Scan for the cell matching the given text and deliver its (x, y) coordinate at center. 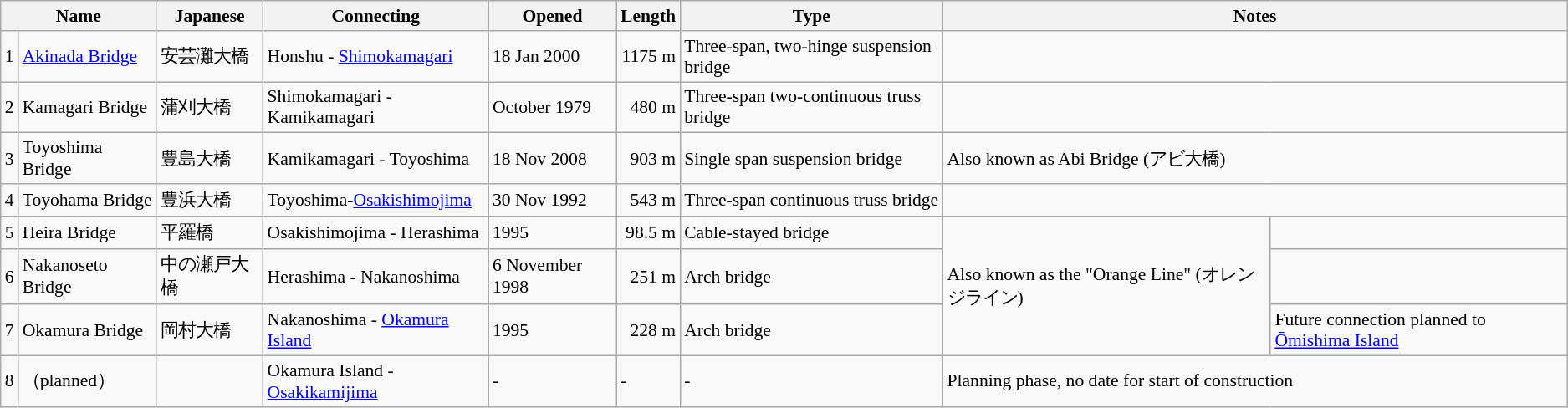
Cable-stayed bridge (811, 232)
6 November 1998 (552, 276)
Nakanoshima - Okamura Island (376, 331)
228 m (648, 331)
8 (10, 381)
蒲刈大橋 (210, 107)
18 Nov 2008 (552, 159)
Connecting (376, 16)
480 m (648, 107)
October 1979 (552, 107)
Type (811, 16)
1 (10, 57)
903 m (648, 159)
Japanese (210, 16)
18 Jan 2000 (552, 57)
Kamagari Bridge (87, 107)
2 (10, 107)
岡村大橋 (210, 331)
Planning phase, no date for start of construction (1254, 381)
中の瀬戸大橋 (210, 276)
Osakishimojima - Herashima (376, 232)
Toyoshima-Osakishimojima (376, 201)
30 Nov 1992 (552, 201)
Okamura Island - Osakikamijima (376, 381)
Three-span, two-hinge suspension bridge (811, 57)
平羅橋 (210, 232)
Single span suspension bridge (811, 159)
Heira Bridge (87, 232)
Three-span two-continuous truss bridge (811, 107)
7 (10, 331)
Kamikamagari - Toyoshima (376, 159)
251 m (648, 276)
（planned） (87, 381)
Opened (552, 16)
Akinada Bridge (87, 57)
Okamura Bridge (87, 331)
5 (10, 232)
Shimokamagari - Kamikamagari (376, 107)
Notes (1254, 16)
Length (648, 16)
豊島大橋 (210, 159)
Three-span continuous truss bridge (811, 201)
3 (10, 159)
Nakanoseto Bridge (87, 276)
Also known as Abi Bridge (アビ大橋) (1254, 159)
安芸灘大橋 (210, 57)
Herashima - Nakanoshima (376, 276)
Toyohama Bridge (87, 201)
Honshu - Shimokamagari (376, 57)
Toyoshima Bridge (87, 159)
Future connection planned to Ōmishima Island (1418, 331)
1175 m (648, 57)
543 m (648, 201)
豊浜大橋 (210, 201)
98.5 m (648, 232)
Name (79, 16)
6 (10, 276)
Also known as the "Orange Line" (オレンジライン) (1106, 286)
4 (10, 201)
